Determine the [X, Y] coordinate at the center of the cell enclosing the given text.  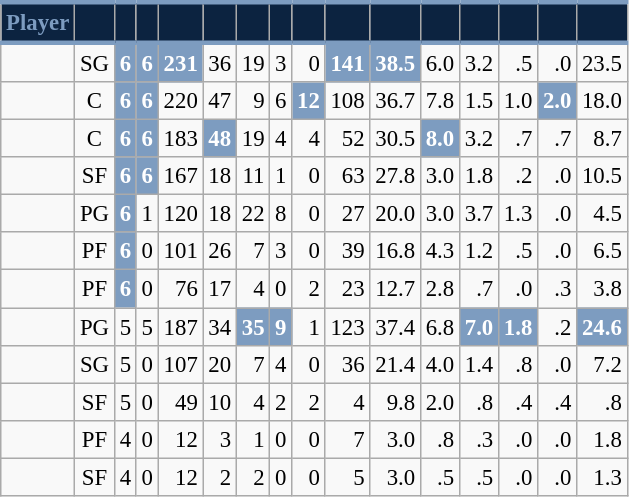
63 [348, 176]
37.4 [395, 327]
7.8 [440, 101]
231 [180, 62]
20 [220, 364]
35 [252, 327]
27 [348, 214]
23.5 [602, 62]
2.8 [440, 289]
52 [348, 139]
7.0 [478, 327]
107 [180, 364]
4.3 [440, 251]
10.5 [602, 176]
1.4 [478, 364]
3.8 [602, 289]
3.7 [478, 214]
1.5 [478, 101]
8.0 [440, 139]
10 [220, 402]
7.2 [602, 364]
6.5 [602, 251]
16.8 [395, 251]
101 [180, 251]
17 [220, 289]
20.0 [395, 214]
6.0 [440, 62]
30.5 [395, 139]
47 [220, 101]
23 [348, 289]
39 [348, 251]
38.5 [395, 62]
11 [252, 176]
76 [180, 289]
9.8 [395, 402]
22 [252, 214]
26 [220, 251]
1.2 [478, 251]
4.5 [602, 214]
6.8 [440, 327]
27.8 [395, 176]
220 [180, 101]
108 [348, 101]
120 [180, 214]
34 [220, 327]
49 [180, 402]
183 [180, 139]
1.0 [518, 101]
12.7 [395, 289]
8 [281, 214]
4.0 [440, 364]
24.6 [602, 327]
141 [348, 62]
187 [180, 327]
167 [180, 176]
8.7 [602, 139]
36.7 [395, 101]
48 [220, 139]
Player [38, 22]
18.0 [602, 101]
123 [348, 327]
21.4 [395, 364]
